Pinpoint the cell where the given text exists, returning its [x, y] midpoint coordinate. 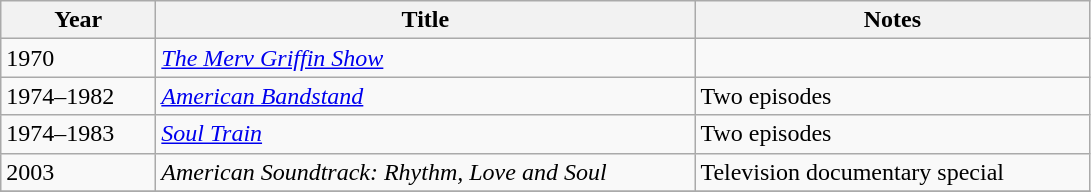
2003 [78, 172]
American Bandstand [426, 96]
American Soundtrack: Rhythm, Love and Soul [426, 172]
Year [78, 20]
1970 [78, 58]
Television documentary special [892, 172]
Notes [892, 20]
Soul Train [426, 134]
Title [426, 20]
1974–1983 [78, 134]
The Merv Griffin Show [426, 58]
1974–1982 [78, 96]
